Detect which cell encompasses the target text, then output its (x, y) center coordinate. 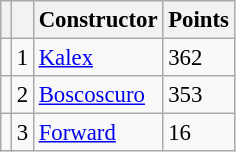
2 (22, 95)
1 (22, 58)
Boscoscuro (98, 95)
Constructor (98, 20)
Points (198, 20)
Forward (98, 133)
3 (22, 133)
362 (198, 58)
16 (198, 133)
353 (198, 95)
Kalex (98, 58)
